Identify which cell holds the provided text, then report its (X, Y) central coordinate. 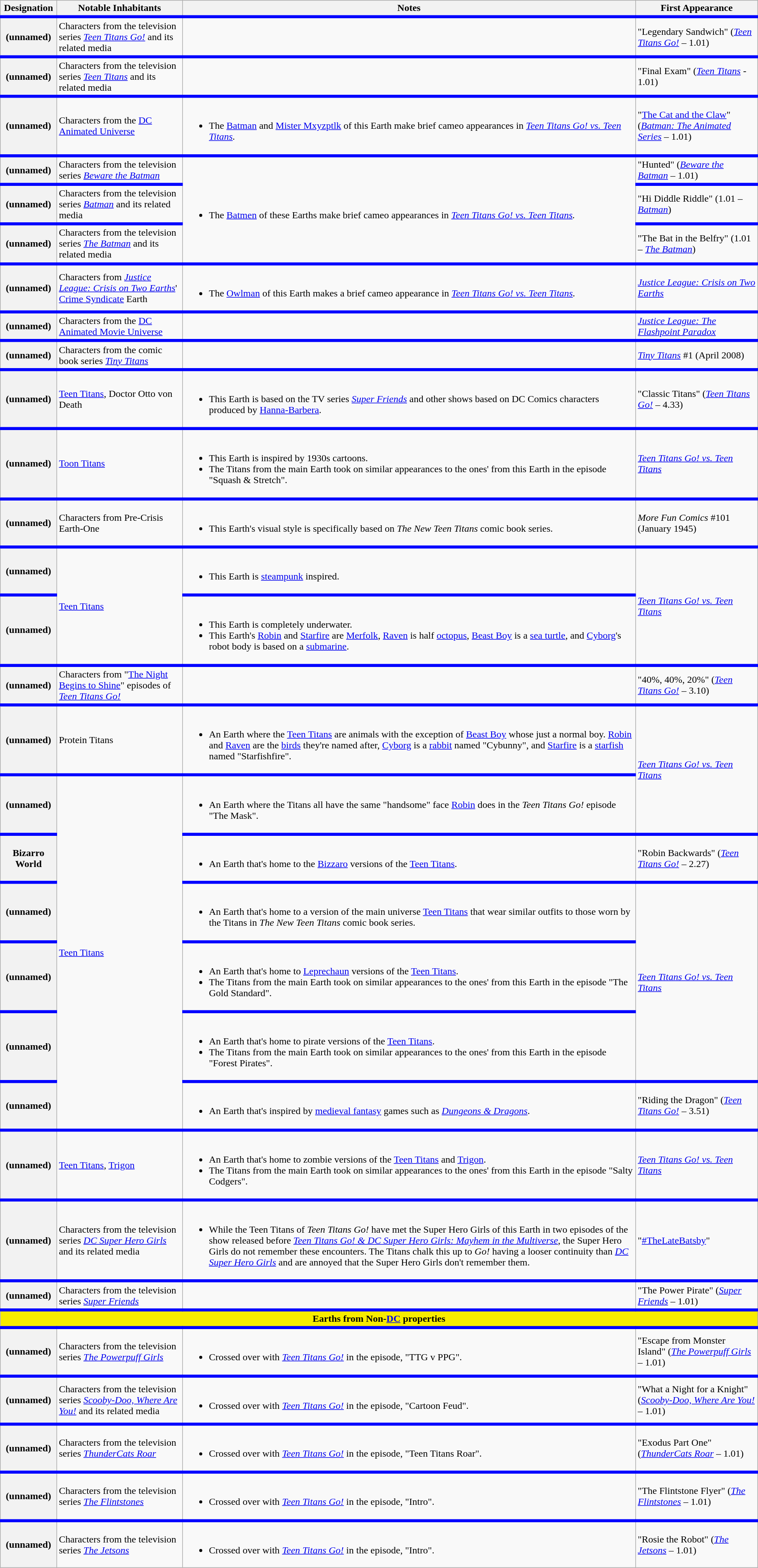
The Batman and Mister Mxyzptlk of this Earth make brief cameo appearances in Teen Titans Go! vs. Teen Titans. (409, 126)
This Earth is steampunk inspired. (409, 571)
Characters from the television series Teen Titans Go! and its related media (120, 37)
"Hunted" (Beware the Batman – 1.01) (697, 170)
"The Cat and the Claw" (Batman: The Animated Series – 1.01) (697, 126)
"Riding the Dragon" (Teen Titans Go! – 3.51) (697, 1106)
"Robin Backwards" (Teen Titans Go! – 2.27) (697, 859)
More Fun Comics #101 (January 1945) (697, 523)
Characters from "The Night Begins to Shine" episodes of Teen Titans Go! (120, 685)
Characters from the television series DC Super Hero Girls and its related media (120, 1240)
Justice League: The Flashpoint Paradox (697, 326)
"40%, 40%, 20%" (Teen Titans Go! – 3.10) (697, 685)
"Rosie the Robot" (The Jetsons – 1.01) (697, 1544)
This Earth is based on the TV series Super Friends and other shows based on DC Comics characters produced by Hanna-Barbera. (409, 399)
Toon Titans (120, 463)
"Escape from Monster Island" (The Powerpuff Girls – 1.01) (697, 1352)
"Legendary Sandwich" (Teen Titans Go! – 1.01) (697, 37)
Protein Titans (120, 740)
The Owlman of this Earth makes a brief cameo appearance in Teen Titans Go! vs. Teen Titans. (409, 288)
Teen Titans, Trigon (120, 1165)
Characters from the television series Super Friends (120, 1295)
An Earth that's home to the Bizzaro versions of the Teen Titans. (409, 859)
"Final Exam" (Teen Titans - 1.01) (697, 77)
Characters from the television series Scooby-Doo, Where Are You! and its related media (120, 1400)
Characters from the comic book series Tiny Titans (120, 355)
Notes (409, 9)
"Hi Diddle Riddle" (1.01 – Batman) (697, 204)
The Batmen of these Earths make brief cameo appearances in Teen Titans Go! vs. Teen Titans. (409, 210)
Characters from the television series The Batman and its related media (120, 244)
Crossed over with Teen Titans Go! in the episode, "TTG v PPG". (409, 1352)
First Appearance (697, 9)
Bizarro World (28, 859)
Crossed over with Teen Titans Go! in the episode, "Teen Titans Roar". (409, 1448)
An Earth that's inspired by medieval fantasy games such as Dungeons & Dragons. (409, 1106)
"The Flintstone Flyer" (The Flintstones – 1.01) (697, 1497)
"The Bat in the Belfry" (1.01 – The Batman) (697, 244)
Characters from the DC Animated Movie Universe (120, 326)
"#TheLateBatsby" (697, 1240)
Tiny Titans #1 (April 2008) (697, 355)
Characters from the television series The Jetsons (120, 1544)
Characters from Justice League: Crisis on Two Earths' Crime Syndicate Earth (120, 288)
Earths from Non-DC properties (379, 1319)
An Earth where the Titans all have the same "handsome" face Robin does in the Teen Titans Go! episode "The Mask". (409, 805)
Characters from the television series Teen Titans and its related media (120, 77)
Characters from the television series Beware the Batman (120, 170)
Crossed over with Teen Titans Go! in the episode, "Cartoon Feud". (409, 1400)
"The Power Pirate" (Super Friends – 1.01) (697, 1295)
"What a Night for a Knight" (Scooby-Doo, Where Are You! – 1.01) (697, 1400)
Justice League: Crisis on Two Earths (697, 288)
Characters from the television series Batman and its related media (120, 204)
Characters from the television series The Flintstones (120, 1497)
Characters from the television series The Powerpuff Girls (120, 1352)
This Earth's visual style is specifically based on The New Teen Titans comic book series. (409, 523)
Designation (28, 9)
Characters from the DC Animated Universe (120, 126)
"Exodus Part One" (ThunderCats Roar – 1.01) (697, 1448)
Characters from Pre-Crisis Earth-One (120, 523)
Characters from the television series ThunderCats Roar (120, 1448)
Notable Inhabitants (120, 9)
Teen Titans, Doctor Otto von Death (120, 399)
"Classic Titans" (Teen Titans Go! – 4.33) (697, 399)
